Return [X, Y] of the center of cell containing provided text 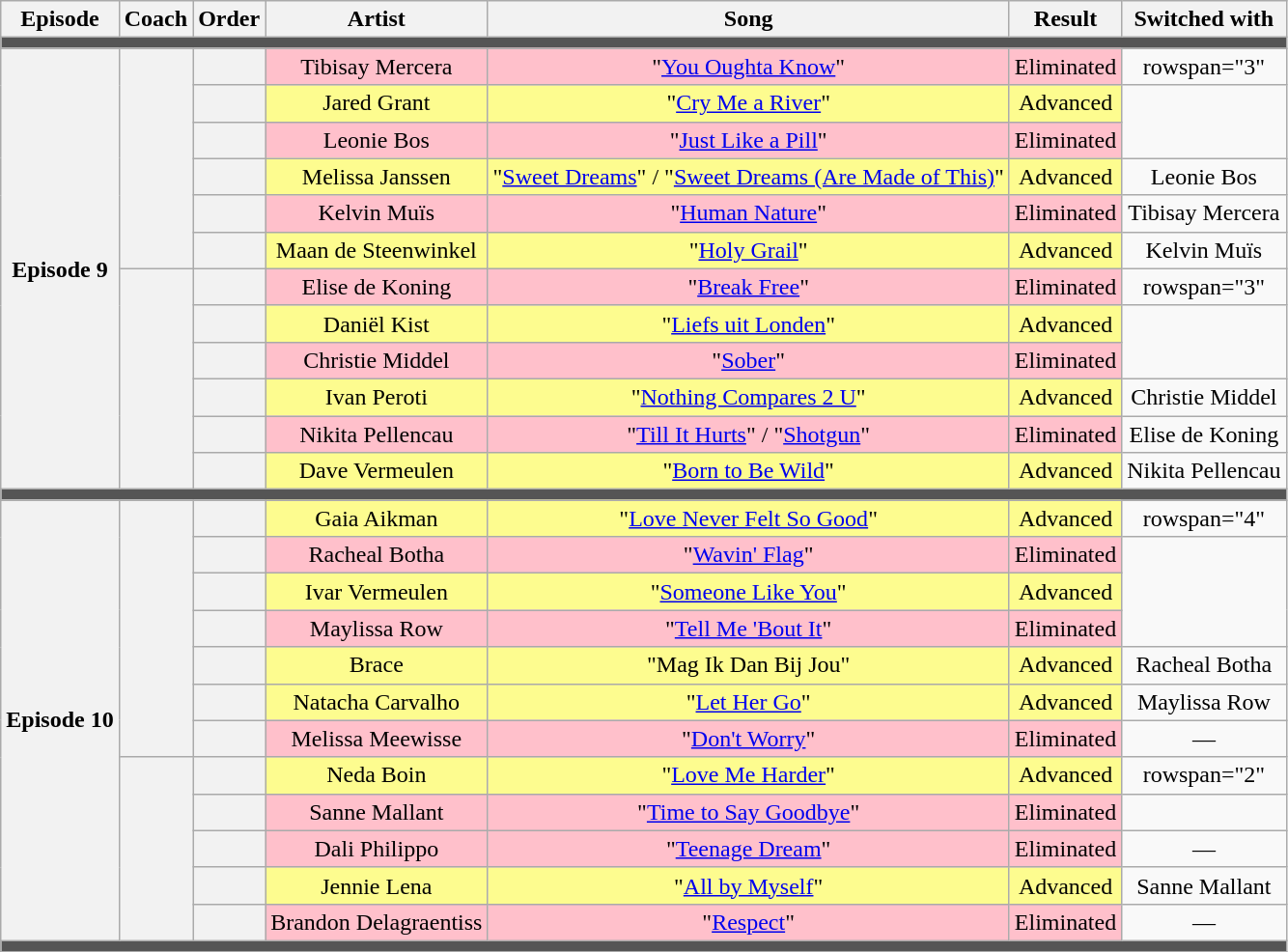
Result [1065, 19]
Neda Boin [377, 775]
"Till It Hurts" / "Shotgun" [748, 434]
Ivan Peroti [377, 397]
Melissa Janssen [377, 177]
"Wavin' Flag" [748, 555]
Ivar Vermeulen [377, 592]
"Liefs uit Londen" [748, 323]
Jennie Lena [377, 885]
"All by Myself" [748, 885]
"Tell Me 'Bout It" [748, 629]
Melissa Meewisse [377, 739]
"Let Her Go" [748, 702]
"Mag Ik Dan Bij Jou" [748, 665]
"You Oughta Know" [748, 67]
"Human Nature" [748, 213]
Episode 9 [60, 268]
"Teenage Dream" [748, 849]
"Cry Me a River" [748, 103]
Dave Vermeulen [377, 471]
"Time to Say Goodbye" [748, 812]
"Sweet Dreams" / "Sweet Dreams (Are Made of This)" [748, 177]
"Break Free" [748, 287]
Daniël Kist [377, 323]
"Holy Grail" [748, 250]
"Just Like a Pill" [748, 140]
Maan de Steenwinkel [377, 250]
Dali Philippo [377, 849]
Order [230, 19]
Switched with [1204, 19]
"Sober" [748, 360]
"Love Me Harder" [748, 775]
Gaia Aikman [377, 518]
"Born to Be Wild" [748, 471]
Brace [377, 665]
"Nothing Compares 2 U" [748, 397]
Jared Grant [377, 103]
Song [748, 19]
"Don't Worry" [748, 739]
"Respect" [748, 922]
"Love Never Felt So Good" [748, 518]
"Someone Like You" [748, 592]
Coach [155, 19]
Episode [60, 19]
Brandon Delagraentiss [377, 922]
Natacha Carvalho [377, 702]
rowspan="4" [1204, 518]
Artist [377, 19]
rowspan="2" [1204, 775]
Episode 10 [60, 720]
